Locate the cell with the specified text and output its [X, Y] center coordinate. 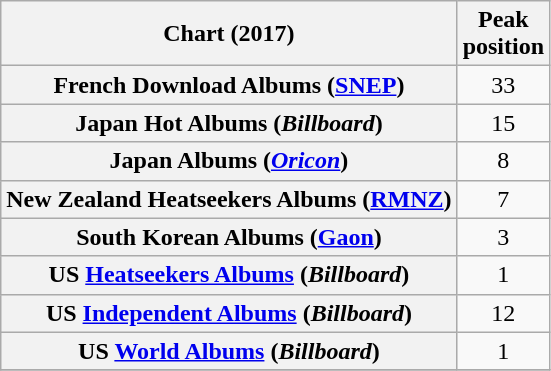
US Heatseekers Albums (Billboard) [229, 275]
French Download Albums (SNEP) [229, 85]
South Korean Albums (Gaon) [229, 237]
Peak position [503, 34]
New Zealand Heatseekers Albums (RMNZ) [229, 199]
US World Albums (Billboard) [229, 351]
33 [503, 85]
15 [503, 123]
3 [503, 237]
Japan Albums (Oricon) [229, 161]
US Independent Albums (Billboard) [229, 313]
Japan Hot Albums (Billboard) [229, 123]
8 [503, 161]
7 [503, 199]
12 [503, 313]
Chart (2017) [229, 34]
